Determine the (x, y) coordinate at the center of the cell enclosing the given text.  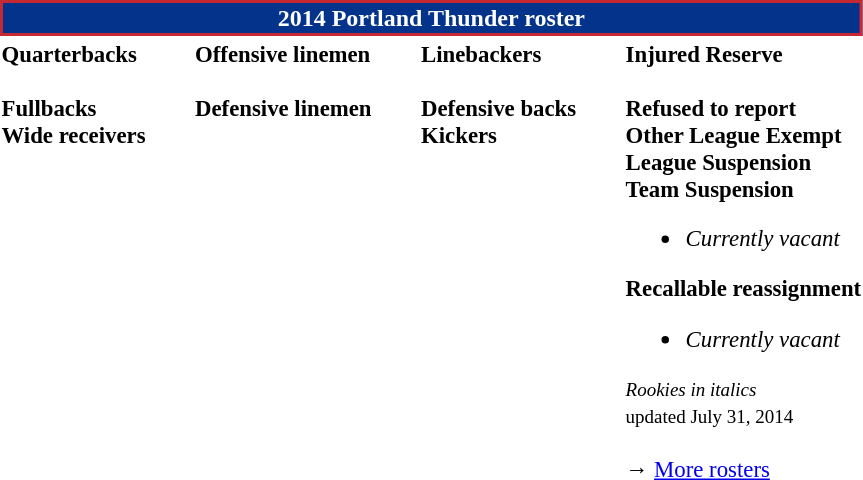
2014 Portland Thunder roster (432, 18)
